Output the [x, y] coordinate of the center of the cell containing the given text.  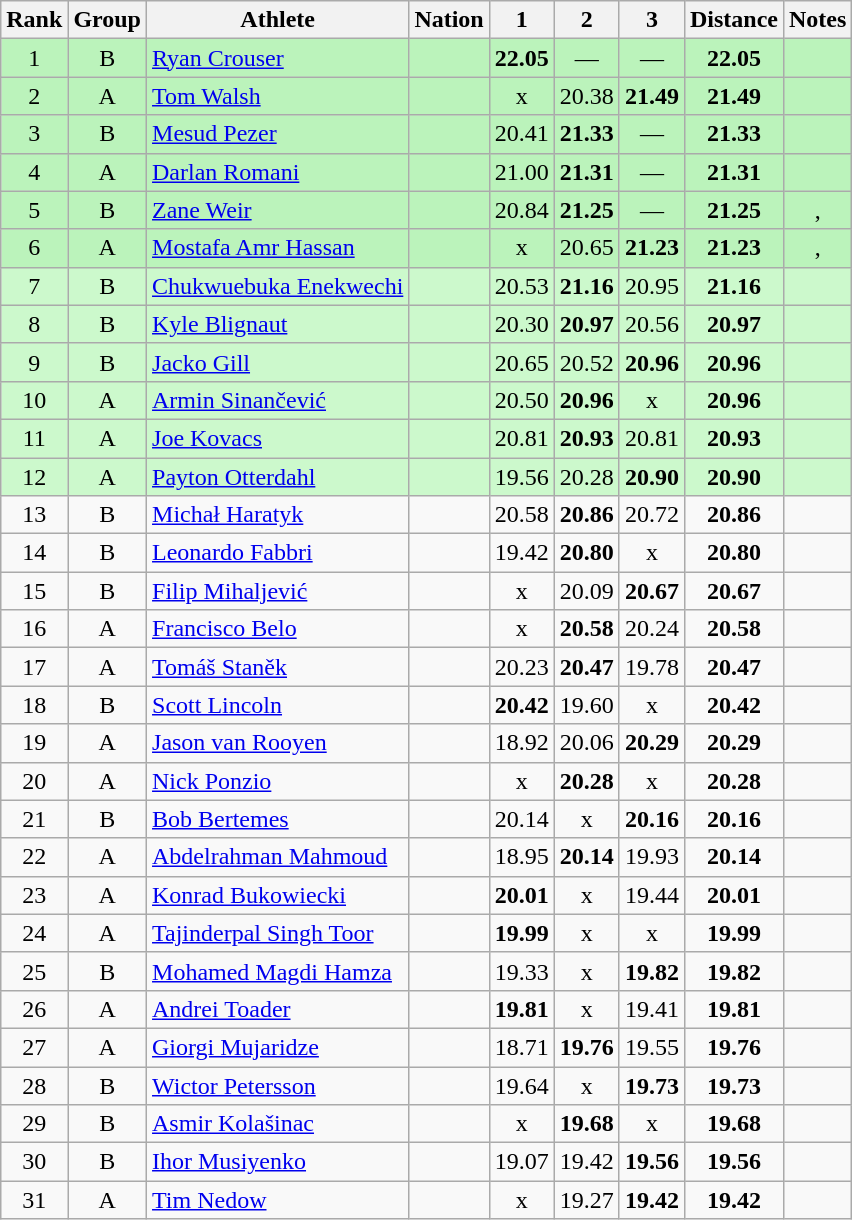
Tim Nedow [278, 1200]
19.27 [586, 1200]
Armin Sinančević [278, 400]
21.00 [522, 172]
Athlete [278, 20]
Tajinderpal Singh Toor [278, 933]
19.41 [652, 1009]
Group [108, 20]
Nation [449, 20]
27 [34, 1047]
23 [34, 895]
18.92 [522, 743]
Bob Bertemes [278, 819]
19.55 [652, 1047]
Leonardo Fabbri [278, 553]
Mesud Pezer [278, 134]
19.93 [652, 857]
Zane Weir [278, 210]
Giorgi Mujaridze [278, 1047]
Rank [34, 20]
11 [34, 438]
20.06 [586, 743]
Michał Haratyk [278, 515]
Ryan Crouser [278, 58]
20.50 [522, 400]
20.09 [586, 591]
19.60 [586, 705]
26 [34, 1009]
Mohamed Magdi Hamza [278, 971]
Francisco Belo [278, 629]
Mostafa Amr Hassan [278, 248]
15 [34, 591]
19.33 [522, 971]
21 [34, 819]
5 [34, 210]
20.53 [522, 286]
13 [34, 515]
Chukwuebuka Enekwechi [278, 286]
28 [34, 1085]
Jacko Gill [278, 362]
25 [34, 971]
Jason van Rooyen [278, 743]
17 [34, 667]
20.84 [522, 210]
10 [34, 400]
24 [34, 933]
Tom Walsh [278, 96]
30 [34, 1162]
20.38 [586, 96]
Darlan Romani [278, 172]
20.41 [522, 134]
20 [34, 781]
18 [34, 705]
Tomáš Staněk [278, 667]
18.95 [522, 857]
Asmir Kolašinac [278, 1124]
19 [34, 743]
Ihor Musiyenko [278, 1162]
7 [34, 286]
Distance [734, 20]
12 [34, 477]
Notes [817, 20]
Kyle Blignaut [278, 324]
Nick Ponzio [278, 781]
20.72 [652, 515]
Joe Kovacs [278, 438]
Andrei Toader [278, 1009]
Scott Lincoln [278, 705]
22 [34, 857]
9 [34, 362]
31 [34, 1200]
Wictor Petersson [278, 1085]
20.23 [522, 667]
19.78 [652, 667]
Payton Otterdahl [278, 477]
Filip Mihaljević [278, 591]
4 [34, 172]
20.30 [522, 324]
8 [34, 324]
20.95 [652, 286]
Abdelrahman Mahmoud [278, 857]
19.64 [522, 1085]
19.44 [652, 895]
14 [34, 553]
20.24 [652, 629]
20.52 [586, 362]
18.71 [522, 1047]
20.56 [652, 324]
19.07 [522, 1162]
Konrad Bukowiecki [278, 895]
6 [34, 248]
16 [34, 629]
29 [34, 1124]
